Provide the (X, Y) coordinate of the cell's center where the given text is located.  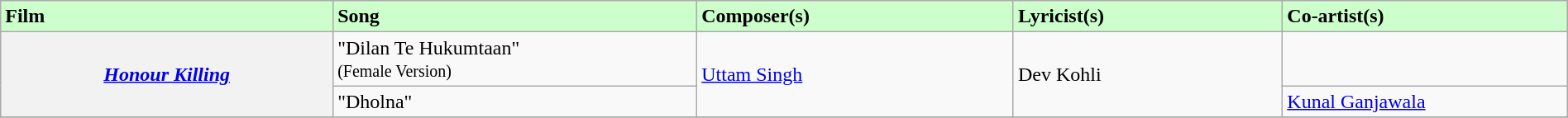
Dev Kohli (1148, 74)
Song (515, 17)
Co-artist(s) (1425, 17)
Uttam Singh (855, 74)
"Dholna" (515, 101)
"Dilan Te Hukumtaan" (Female Version) (515, 59)
Composer(s) (855, 17)
Lyricist(s) (1148, 17)
Film (167, 17)
Honour Killing (167, 74)
Kunal Ganjawala (1425, 101)
